From the cell containing the given text, extract its center point as [X, Y] coordinate. 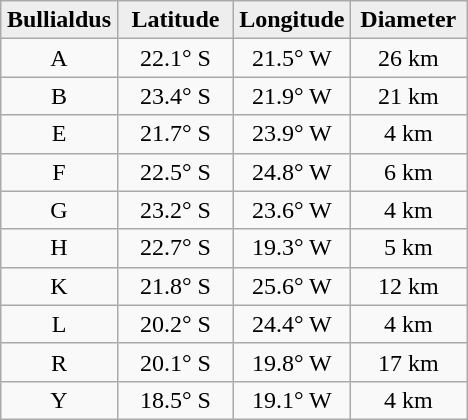
B [59, 96]
18.5° S [175, 400]
25.6° W [292, 286]
12 km [408, 286]
Bullialdus [59, 20]
5 km [408, 248]
21.8° S [175, 286]
H [59, 248]
21.7° S [175, 134]
L [59, 324]
23.9° W [292, 134]
R [59, 362]
21 km [408, 96]
19.3° W [292, 248]
G [59, 210]
22.5° S [175, 172]
24.4° W [292, 324]
E [59, 134]
Longitude [292, 20]
23.6° W [292, 210]
19.1° W [292, 400]
17 km [408, 362]
24.8° W [292, 172]
19.8° W [292, 362]
21.5° W [292, 58]
20.2° S [175, 324]
23.4° S [175, 96]
6 km [408, 172]
Y [59, 400]
21.9° W [292, 96]
26 km [408, 58]
Latitude [175, 20]
22.7° S [175, 248]
23.2° S [175, 210]
Diameter [408, 20]
F [59, 172]
22.1° S [175, 58]
20.1° S [175, 362]
K [59, 286]
A [59, 58]
